Capture the cell that displays the provided text and extract its [x, y] central coordinate. 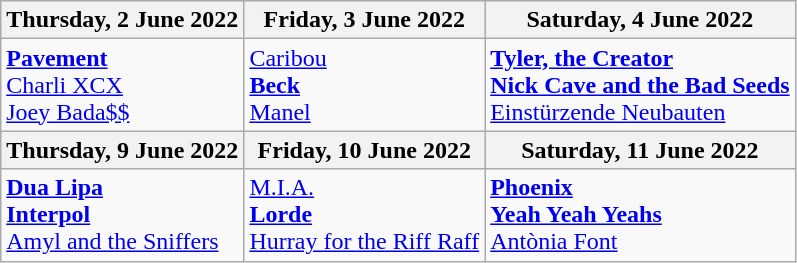
Thursday, 2 June 2022 [122, 20]
Thursday, 9 June 2022 [122, 150]
PavementCharli XCXJoey Bada$$ [122, 85]
PhoenixYeah Yeah YeahsAntònia Font [640, 215]
Saturday, 4 June 2022 [640, 20]
CaribouBeckManel [364, 85]
Friday, 3 June 2022 [364, 20]
Dua LipaInterpolAmyl and the Sniffers [122, 215]
Friday, 10 June 2022 [364, 150]
M.I.A.LordeHurray for the Riff Raff [364, 215]
Saturday, 11 June 2022 [640, 150]
Tyler, the CreatorNick Cave and the Bad SeedsEinstürzende Neubauten [640, 85]
